Output the [x, y] coordinate of the center of the cell containing the given text.  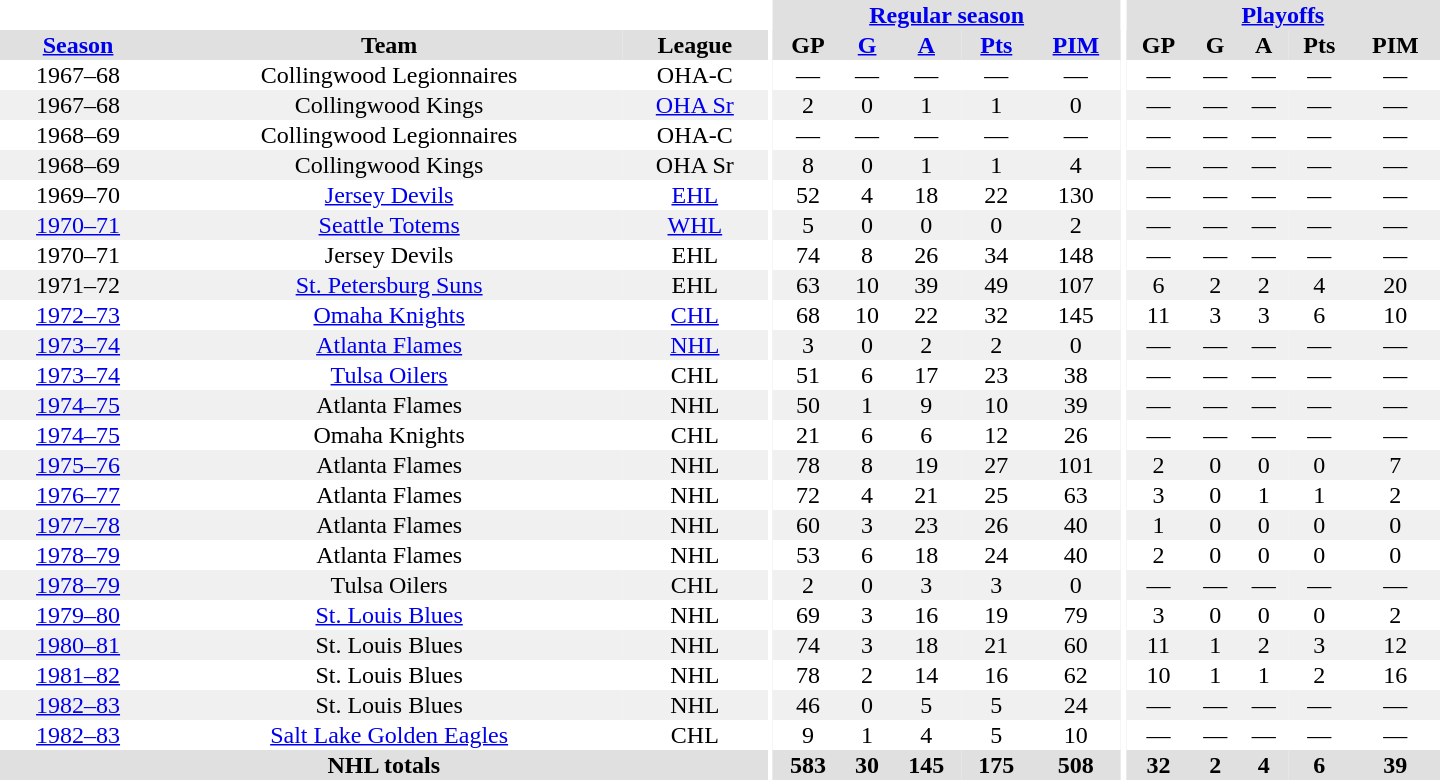
51 [808, 375]
1971–72 [78, 285]
League [694, 45]
101 [1076, 465]
68 [808, 315]
69 [808, 615]
175 [996, 765]
St. Petersburg Suns [389, 285]
1977–78 [78, 525]
148 [1076, 255]
25 [996, 495]
79 [1076, 615]
1980–81 [78, 645]
62 [1076, 675]
7 [1396, 465]
1975–76 [78, 465]
53 [808, 555]
1972–73 [78, 315]
72 [808, 495]
34 [996, 255]
Team [389, 45]
Seattle Totems [389, 225]
508 [1076, 765]
Salt Lake Golden Eagles [389, 735]
NHL totals [384, 765]
20 [1396, 285]
107 [1076, 285]
27 [996, 465]
130 [1076, 195]
Season [78, 45]
46 [808, 705]
30 [867, 765]
38 [1076, 375]
17 [926, 375]
14 [926, 675]
52 [808, 195]
Playoffs [1283, 15]
WHL [694, 225]
50 [808, 405]
1979–80 [78, 615]
1976–77 [78, 495]
49 [996, 285]
583 [808, 765]
1969–70 [78, 195]
1981–82 [78, 675]
Regular season [947, 15]
